Locate the cell with the specified text and output its (X, Y) center coordinate. 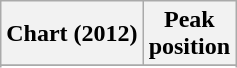
Chart (2012) (72, 34)
Peakposition (189, 34)
